Extract the (x, y) coordinate from the center of the cell holding the provided text.  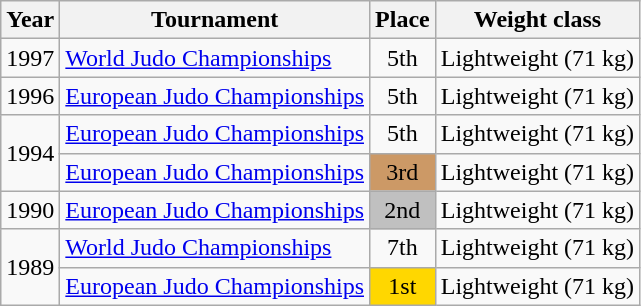
1st (403, 286)
1997 (30, 58)
1989 (30, 267)
3rd (403, 172)
7th (403, 248)
1994 (30, 153)
1990 (30, 210)
2nd (403, 210)
1996 (30, 96)
Tournament (215, 20)
Year (30, 20)
Weight class (537, 20)
Place (403, 20)
